Provide the (x, y) coordinate of the cell's center where the given text is located.  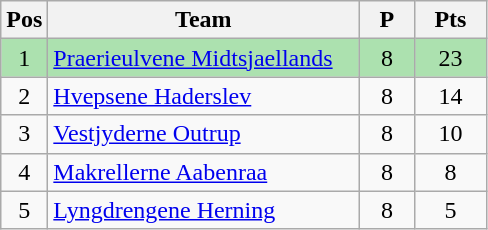
Makrellerne Aabenraa (204, 172)
Team (204, 20)
3 (24, 134)
10 (450, 134)
23 (450, 58)
Praerieulvene Midtsjaellands (204, 58)
2 (24, 96)
P (387, 20)
Hvepsene Haderslev (204, 96)
Pts (450, 20)
4 (24, 172)
14 (450, 96)
Lyngdrengene Herning (204, 210)
Vestjyderne Outrup (204, 134)
Pos (24, 20)
1 (24, 58)
